Find where the given text appears and provide that cell's center as [X, Y] coordinate. 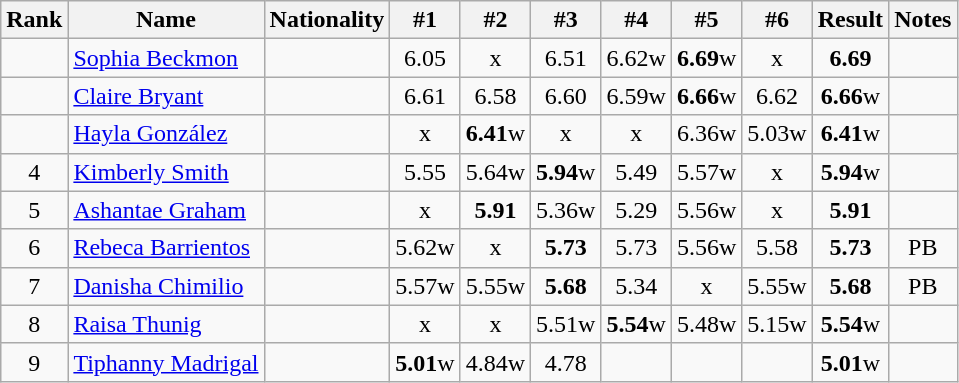
Rank [34, 20]
6.58 [495, 96]
#3 [566, 20]
4.84w [495, 362]
Name [166, 20]
Ashantae Graham [166, 210]
5.62w [425, 248]
6.05 [425, 58]
5.51w [566, 324]
4.78 [566, 362]
Hayla González [166, 134]
Notes [923, 20]
6.62 [777, 96]
8 [34, 324]
#1 [425, 20]
#6 [777, 20]
Sophia Beckmon [166, 58]
#5 [706, 20]
5.48w [706, 324]
#4 [636, 20]
5.49 [636, 172]
6.69 [850, 58]
6 [34, 248]
#2 [495, 20]
6.61 [425, 96]
7 [34, 286]
4 [34, 172]
6.36w [706, 134]
6.51 [566, 58]
Raisa Thunig [166, 324]
6.62w [636, 58]
5.55 [425, 172]
Kimberly Smith [166, 172]
5.03w [777, 134]
Tiphanny Madrigal [166, 362]
6.60 [566, 96]
6.69w [706, 58]
5.36w [566, 210]
5.64w [495, 172]
Rebeca Barrientos [166, 248]
5.58 [777, 248]
5.15w [777, 324]
6.59w [636, 96]
Result [850, 20]
5.29 [636, 210]
9 [34, 362]
Claire Bryant [166, 96]
5 [34, 210]
5.34 [636, 286]
Nationality [327, 20]
Danisha Chimilio [166, 286]
